Provide the [x, y] coordinate of the cell's center where the given text is located.  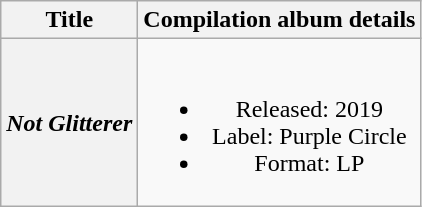
Released: 2019Label: Purple CircleFormat: LP [280, 122]
Compilation album details [280, 20]
Title [70, 20]
Not Glitterer [70, 122]
